Detect which cell encompasses the target text, then output its [X, Y] center coordinate. 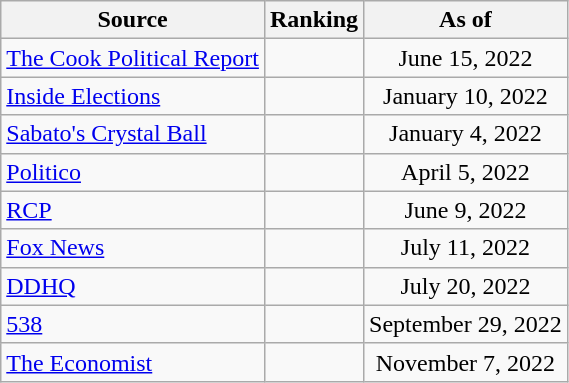
September 29, 2022 [466, 324]
July 11, 2022 [466, 248]
June 15, 2022 [466, 58]
Sabato's Crystal Ball [133, 134]
November 7, 2022 [466, 362]
January 4, 2022 [466, 134]
RCP [133, 210]
As of [466, 20]
The Cook Political Report [133, 58]
June 9, 2022 [466, 210]
January 10, 2022 [466, 96]
Politico [133, 172]
Fox News [133, 248]
Inside Elections [133, 96]
Source [133, 20]
538 [133, 324]
The Economist [133, 362]
DDHQ [133, 286]
Ranking [314, 20]
April 5, 2022 [466, 172]
July 20, 2022 [466, 286]
